Return the (x, y) coordinate for the center point of the cell that contains the specified text.  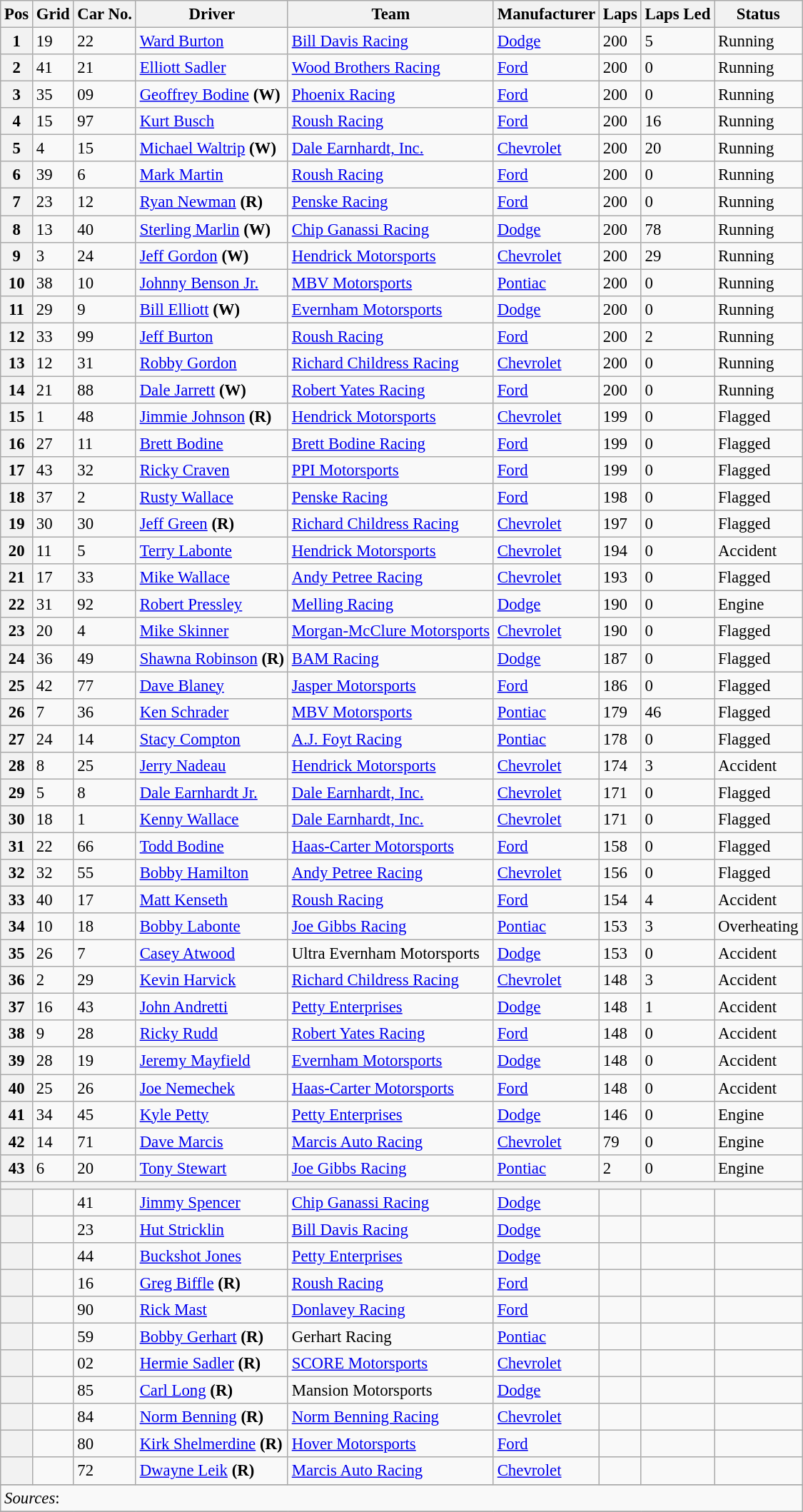
84 (104, 1417)
Elliott Sadler (211, 68)
158 (620, 846)
Geoffrey Bodine (W) (211, 95)
Matt Kenseth (211, 900)
Overheating (758, 927)
77 (104, 685)
Team (390, 14)
Jasper Motorsports (390, 685)
SCORE Motorsports (390, 1364)
Dale Earnhardt Jr. (211, 792)
Michael Waltrip (W) (211, 148)
71 (104, 1141)
186 (620, 685)
49 (104, 658)
Brett Bodine (211, 443)
Tony Stewart (211, 1168)
179 (620, 712)
Bobby Hamilton (211, 873)
Greg Biffle (R) (211, 1283)
Laps (620, 14)
85 (104, 1391)
178 (620, 739)
Melling Racing (390, 605)
78 (677, 229)
Terry Labonte (211, 551)
Donlavey Racing (390, 1310)
Johnny Benson Jr. (211, 283)
72 (104, 1471)
Casey Atwood (211, 954)
Mansion Motorsports (390, 1391)
Dave Blaney (211, 685)
Dave Marcis (211, 1141)
Stacy Compton (211, 739)
Rick Mast (211, 1310)
Jeremy Mayfield (211, 1061)
Jerry Nadeau (211, 766)
Ricky Rudd (211, 1034)
Mike Wallace (211, 578)
194 (620, 551)
Robby Gordon (211, 363)
Brett Bodine Racing (390, 443)
Carl Long (R) (211, 1391)
45 (104, 1114)
Manufacturer (546, 14)
Jeff Gordon (W) (211, 256)
Pos (17, 14)
Jimmy Spencer (211, 1203)
Sterling Marlin (W) (211, 229)
Mike Skinner (211, 632)
Gerhart Racing (390, 1337)
97 (104, 121)
174 (620, 766)
Norm Benning Racing (390, 1417)
Mark Martin (211, 175)
Dwayne Leik (R) (211, 1471)
Ryan Newman (R) (211, 202)
66 (104, 846)
Phoenix Racing (390, 95)
Joe Nemechek (211, 1088)
Bill Elliott (W) (211, 309)
92 (104, 605)
198 (620, 498)
Ultra Evernham Motorsports (390, 954)
BAM Racing (390, 658)
55 (104, 873)
Wood Brothers Racing (390, 68)
Car No. (104, 14)
Driver (211, 14)
Ricky Craven (211, 470)
Bobby Labonte (211, 927)
187 (620, 658)
Sources: (401, 1498)
Jimmie Johnson (R) (211, 417)
Jeff Burton (211, 336)
154 (620, 900)
Shawna Robinson (R) (211, 658)
Kevin Harvick (211, 980)
A.J. Foyt Racing (390, 739)
Dale Jarrett (W) (211, 390)
80 (104, 1444)
59 (104, 1337)
Robert Pressley (211, 605)
Kyle Petty (211, 1114)
48 (104, 417)
146 (620, 1114)
156 (620, 873)
Ken Schrader (211, 712)
Status (758, 14)
90 (104, 1310)
197 (620, 524)
Laps Led (677, 14)
Ward Burton (211, 41)
PPI Motorsports (390, 470)
Jeff Green (R) (211, 524)
Kenny Wallace (211, 820)
02 (104, 1364)
46 (677, 712)
Morgan-McClure Motorsports (390, 632)
Kurt Busch (211, 121)
Rusty Wallace (211, 498)
Buckshot Jones (211, 1256)
Hut Stricklin (211, 1229)
Hover Motorsports (390, 1444)
Grid (53, 14)
John Andretti (211, 1007)
193 (620, 578)
44 (104, 1256)
Hermie Sadler (R) (211, 1364)
88 (104, 390)
Kirk Shelmerdine (R) (211, 1444)
79 (620, 1141)
Norm Benning (R) (211, 1417)
Todd Bodine (211, 846)
99 (104, 336)
Bobby Gerhart (R) (211, 1337)
09 (104, 95)
